Return the (X, Y) coordinate for the center point of the cell that contains the specified text.  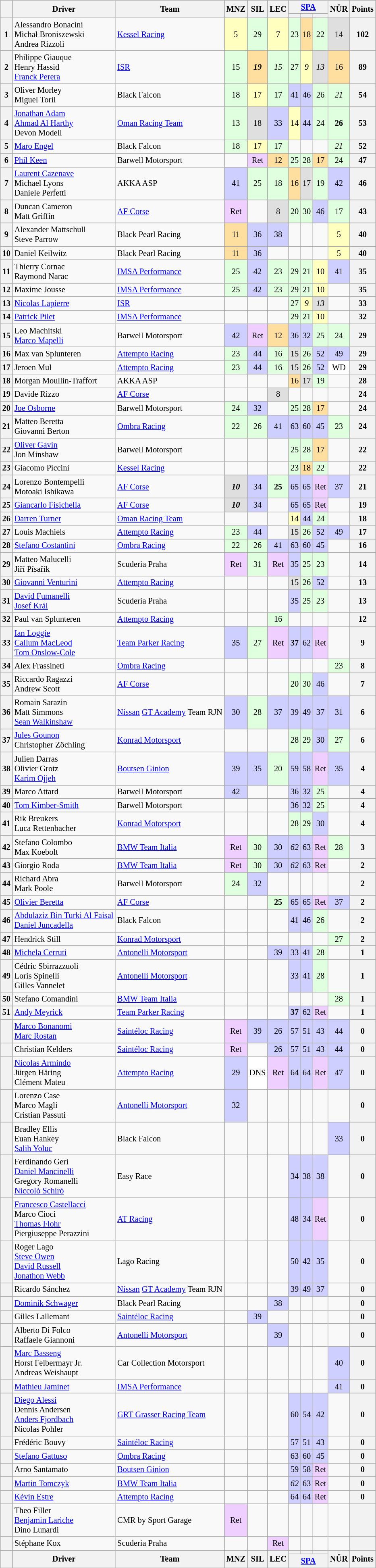
Jonathan Adam Ahmad Al Harthy Devon Modell (64, 123)
Max van Splunteren (64, 354)
Jeroen Mul (64, 367)
Philippe Giauque Henry Hassid Franck Perera (64, 67)
David Fumanelli Josef Král (64, 601)
Giovanni Venturini (64, 583)
Stéphane Kox (64, 1543)
Bradley Ellis Euan Hankey Salih Yoluc (64, 1139)
Alex Frassineti (64, 666)
Stefano Gattuso (64, 1456)
Marco Bonanomi Marc Rostan (64, 1031)
Ian Loggie Callum MacLeod Tom Onslow-Cole (64, 643)
Paul van Splunteren (64, 619)
Darren Turner (64, 519)
WD (339, 367)
Phil Keen (64, 160)
Theo Filler Benjamin Lariche Dino Lunardi (64, 1520)
Gilles Lallemant (64, 1317)
Julien Darras Olivier Grotz Karim Ojjeh (64, 768)
Andy Meyrick (64, 1012)
Hendrick Still (64, 939)
Duncan Cameron Matt Griffin (64, 211)
Thierry Cornac Raymond Narac (64, 271)
Lago Racing (170, 1262)
Mathieu Jaminet (64, 1387)
Christian Kelders (64, 1049)
Patrick Pilet (64, 317)
Giancarlo Fisichella (64, 505)
AT Racing (170, 1219)
Matteo Malucelli Jiří Písařík (64, 564)
Lorenzo Bontempelli Motoaki Ishikawa (64, 487)
Morgan Moullin-Traffort (64, 381)
Leo Machitski Marco Mapelli (64, 335)
102 (363, 34)
Stefano Colombo Max Koebolt (64, 847)
Oliver Gavin Jon Minshaw (64, 450)
Kévin Estre (64, 1497)
Joe Osborne (64, 408)
GRT Grasser Racing Team (170, 1414)
Stefano Comandini (64, 999)
Roger Lago Steve Owen David Russell Jonathon Webb (64, 1262)
Jules Gounon Christopher Zöchling (64, 740)
53 (363, 123)
Riccardo Ragazzi Andrew Scott (64, 684)
Alessandro Bonacini Michał Broniszewski Andrea Rizzoli (64, 34)
Frédéric Bouvy (64, 1443)
Richard Abra Mark Poole (64, 884)
Alexander Mattschull Steve Parrow (64, 235)
Diego Alessi Dennis Andersen Anders Fjordbach Nicolas Pohler (64, 1414)
Giacomo Piccini (64, 468)
Louis Machiels (64, 532)
Maxime Jousse (64, 290)
Marco Attard (64, 792)
Rik Breukers Luca Rettenbacher (64, 824)
Daniel Keilwitz (64, 253)
Matteo Beretta Giovanni Berton (64, 427)
Davide Rizzo (64, 394)
Nicolas Lapierre (64, 304)
Michela Cerruti (64, 953)
Easy Race (170, 1176)
Stefano Costantini (64, 546)
Olivier Beretta (64, 902)
DNS (258, 1072)
Lorenzo Case Marco Magli Cristian Passuti (64, 1106)
Dominik Schwager (64, 1303)
Martin Tomczyk (64, 1483)
Ricardo Sánchez (64, 1289)
Car Collection Motorsport (170, 1363)
Alberto Di Folco Raffaele Giannoni (64, 1335)
CMR by Sport Garage (170, 1520)
Maro Engel (64, 146)
Cédric Sbirrazzuoli Loris Spinelli Gilles Vannelet (64, 976)
Arno Santamato (64, 1470)
89 (363, 67)
Ferdinando Geri Daniel Mancinelli Gregory Romanelli Niccolò Schirò (64, 1176)
Oliver Morley Miguel Toril (64, 95)
Laurent Cazenave Michael Lyons Daniele Perfetti (64, 183)
Abdulaziz Bin Turki Al Faisal Daniel Juncadella (64, 920)
Giorgio Roda (64, 865)
Marc Basseng Horst Felbermayr Jr. Andreas Weishaupt (64, 1363)
Tom Kimber-Smith (64, 805)
Romain Sarazin Matt Simmons Sean Walkinshaw (64, 712)
Nicolas Armindo Jürgen Häring Clément Mateu (64, 1072)
Francesco Castellacci Marco Cioci Thomas Flohr Piergiuseppe Perazzini (64, 1219)
